For the text-containing cell, return its midpoint in [x, y] coordinate format. 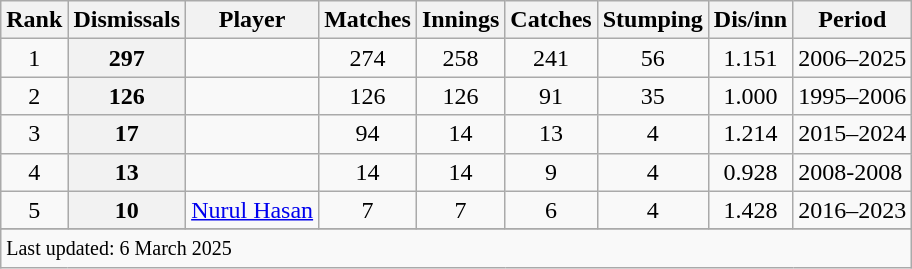
Period [852, 20]
9 [551, 172]
1.151 [750, 58]
Dis/inn [750, 20]
241 [551, 58]
Catches [551, 20]
Rank [34, 20]
6 [551, 210]
3 [34, 134]
17 [127, 134]
274 [368, 58]
94 [368, 134]
Innings [460, 20]
258 [460, 58]
297 [127, 58]
1.428 [750, 210]
2016–2023 [852, 210]
56 [652, 58]
Last updated: 6 March 2025 [456, 248]
Matches [368, 20]
2006–2025 [852, 58]
2008-2008 [852, 172]
10 [127, 210]
2015–2024 [852, 134]
91 [551, 96]
1 [34, 58]
1.000 [750, 96]
2 [34, 96]
Dismissals [127, 20]
Nurul Hasan [252, 210]
Stumping [652, 20]
35 [652, 96]
1995–2006 [852, 96]
Player [252, 20]
5 [34, 210]
1.214 [750, 134]
0.928 [750, 172]
